Pinpoint the cell where the given text exists, returning its (x, y) midpoint coordinate. 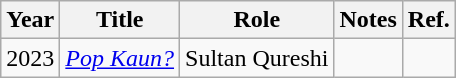
Ref. (428, 20)
Title (120, 20)
Year (30, 20)
Pop Kaun? (120, 58)
Notes (368, 20)
Role (257, 20)
2023 (30, 58)
Sultan Qureshi (257, 58)
